Find where the given text appears and provide that cell's center as [X, Y] coordinate. 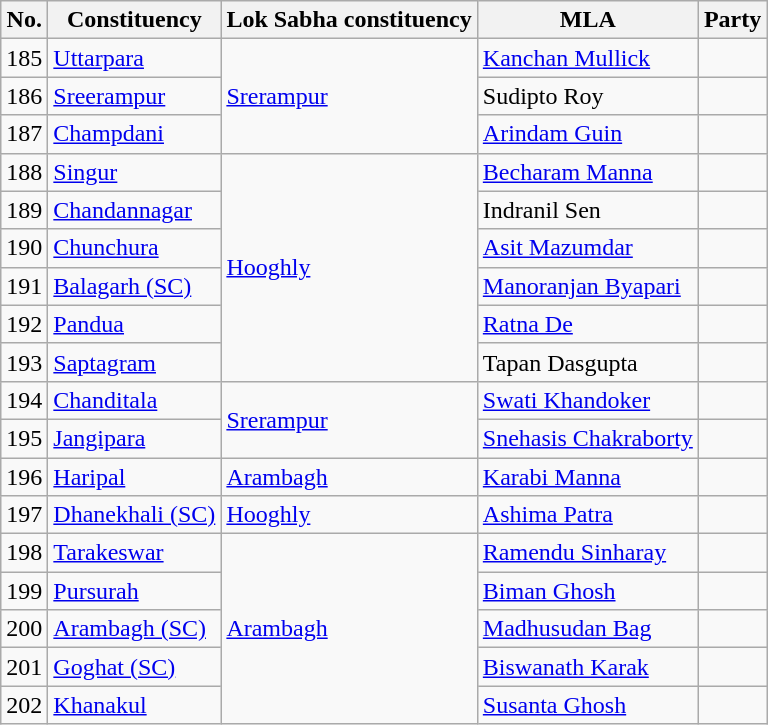
Pandua [134, 324]
Singur [134, 172]
Swati Khandoker [588, 400]
Chunchura [134, 248]
MLA [588, 20]
Kanchan Mullick [588, 58]
Khanakul [134, 705]
Susanta Ghosh [588, 705]
Party [732, 20]
195 [24, 438]
Ashima Patra [588, 515]
Uttarpara [134, 58]
Chanditala [134, 400]
Ratna De [588, 324]
Sudipto Roy [588, 96]
Manoranjan Byapari [588, 286]
Saptagram [134, 362]
Ramendu Sinharay [588, 553]
200 [24, 629]
185 [24, 58]
191 [24, 286]
189 [24, 210]
Lok Sabha constituency [349, 20]
Snehasis Chakraborty [588, 438]
Tarakeswar [134, 553]
Champdani [134, 134]
Tapan Dasgupta [588, 362]
Karabi Manna [588, 477]
Pursurah [134, 591]
Becharam Manna [588, 172]
Balagarh (SC) [134, 286]
Haripal [134, 477]
190 [24, 248]
187 [24, 134]
No. [24, 20]
186 [24, 96]
Biman Ghosh [588, 591]
Chandannagar [134, 210]
Arindam Guin [588, 134]
202 [24, 705]
Goghat (SC) [134, 667]
192 [24, 324]
Jangipara [134, 438]
Constituency [134, 20]
Madhusudan Bag [588, 629]
196 [24, 477]
201 [24, 667]
Arambagh (SC) [134, 629]
Dhanekhali (SC) [134, 515]
Sreerampur [134, 96]
Indranil Sen [588, 210]
193 [24, 362]
Asit Mazumdar [588, 248]
Biswanath Karak [588, 667]
188 [24, 172]
194 [24, 400]
197 [24, 515]
199 [24, 591]
198 [24, 553]
